Search for the cell housing the specified text and yield its (X, Y) center coordinate. 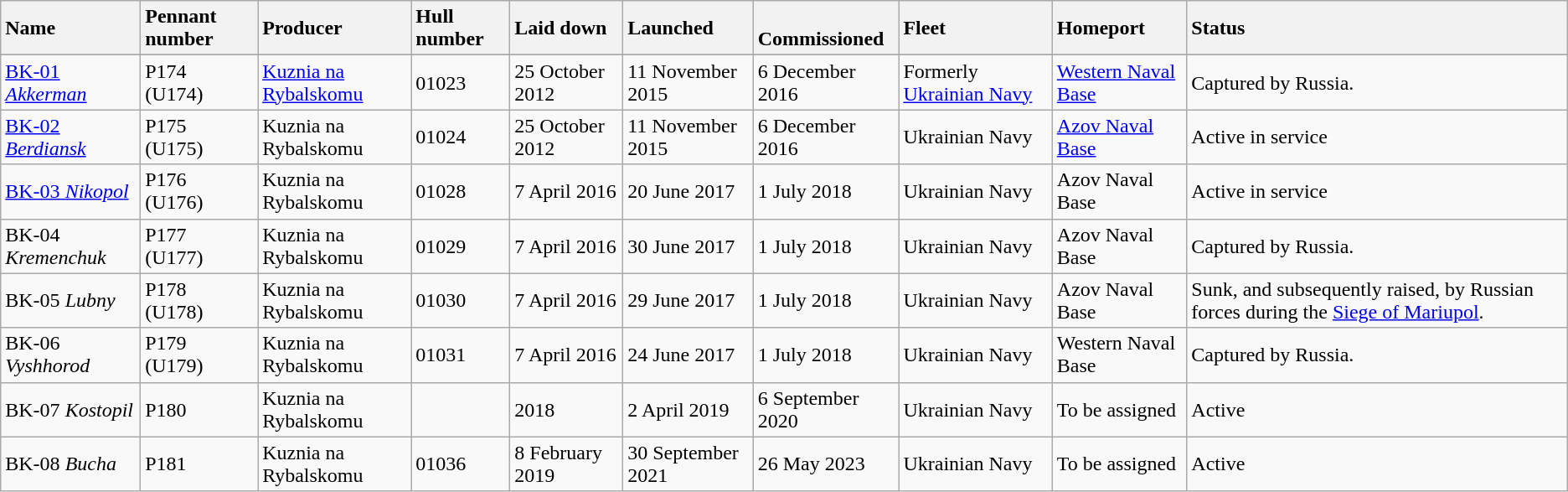
P179(U179) (199, 355)
BK-01 Akkerman (70, 82)
2018 (566, 409)
01028 (461, 191)
BK-04 Kremenchuk (70, 246)
2 April 2019 (689, 409)
BK-05 Lubny (70, 300)
01031 (461, 355)
Status (1377, 28)
P181 (199, 464)
01030 (461, 300)
01024 (461, 137)
8 February 2019 (566, 464)
Pennant number (199, 28)
Laid down (566, 28)
P178(U178) (199, 300)
Producer (335, 28)
P174(U174) (199, 82)
6 September 2020 (826, 409)
P175(U175) (199, 137)
Homeport (1119, 28)
01023 (461, 82)
Sunk, and subsequently raised, by Russian forces during the Siege of Mariupol. (1377, 300)
24 June 2017 (689, 355)
BK-08 Bucha (70, 464)
Launched (689, 28)
BK-02 Berdiansk (70, 137)
Name (70, 28)
Commissioned (826, 28)
BK-06 Vyshhorod (70, 355)
Fleet (975, 28)
01036 (461, 464)
P176(U176) (199, 191)
BK-03 Nikopol (70, 191)
BK-07 Kostopil (70, 409)
P180 (199, 409)
20 June 2017 (689, 191)
Hull number (461, 28)
Formerly Ukrainian Navy (975, 82)
01029 (461, 246)
29 June 2017 (689, 300)
26 May 2023 (826, 464)
P177(U177) (199, 246)
30 September 2021 (689, 464)
30 June 2017 (689, 246)
